Search for the cell housing the specified text and yield its (X, Y) center coordinate. 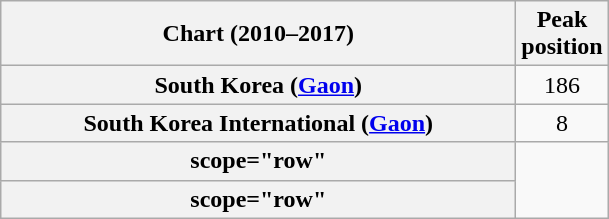
South Korea International (Gaon) (258, 123)
South Korea (Gaon) (258, 85)
8 (562, 123)
186 (562, 85)
Peakposition (562, 34)
Chart (2010–2017) (258, 34)
